Return [X, Y] of the center of cell containing provided text 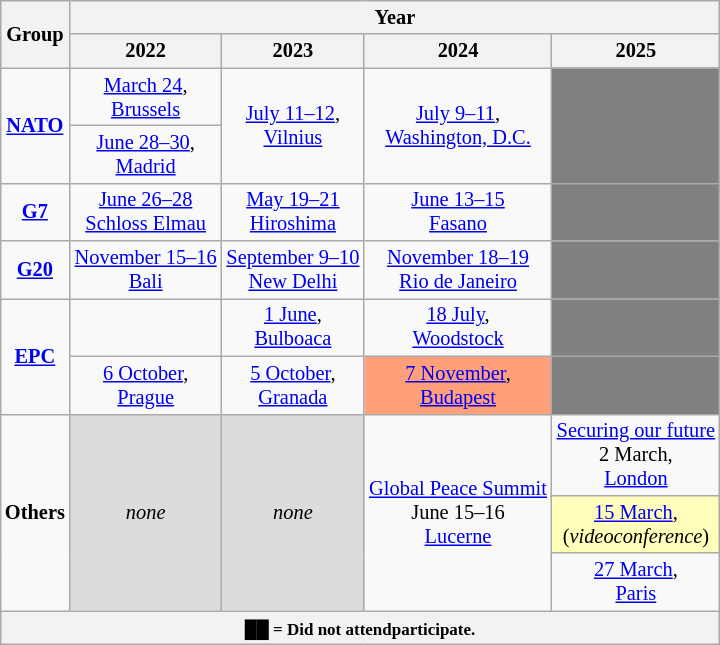
5 October, Granada [294, 385]
Group [35, 34]
2025 [636, 51]
2023 [294, 51]
1 June, Bulboaca [294, 327]
2024 [458, 51]
2022 [146, 51]
18 July, Woodstock [458, 327]
EPC [35, 356]
June 26–28 Schloss Elmau [146, 212]
June 28–30, Madrid [146, 154]
7 November, Budapest [458, 385]
Global Peace SummitJune 15–16 Lucerne [458, 512]
November 18–19 Rio de Janeiro [458, 270]
July 11–12, Vilnius [294, 126]
June 13–15 Fasano [458, 212]
15 March,(videoconference) [636, 524]
Others [35, 512]
May 19–21 Hiroshima [294, 212]
Securing our future2 March, London [636, 455]
NATO [35, 126]
Year [395, 17]
November 15–16 Bali [146, 270]
██ = Did not attendparticipate. [360, 628]
September 9–10 New Delhi [294, 270]
6 October, Prague [146, 385]
27 March, Paris [636, 582]
March 24, Brussels [146, 97]
G7 [35, 212]
G20 [35, 270]
July 9–11, Washington, D.C. [458, 126]
